Detect which cell encompasses the target text, then output its [x, y] center coordinate. 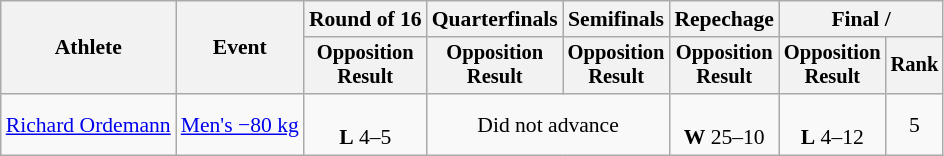
Semifinals [616, 19]
Men's −80 kg [240, 124]
W 25–10 [724, 124]
Quarterfinals [495, 19]
Event [240, 48]
Round of 16 [366, 19]
Did not advance [548, 124]
Rank [915, 66]
Athlete [88, 48]
L 4–12 [832, 124]
Repechage [724, 19]
Richard Ordemann [88, 124]
Final / [861, 19]
L 4–5 [366, 124]
5 [915, 124]
